From the cell containing the given text, extract its center point as (X, Y) coordinate. 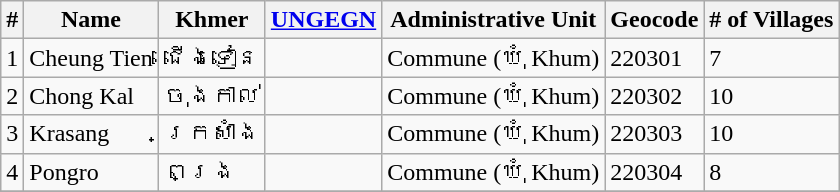
ពង្រ (212, 172)
Chong Kal (91, 96)
ជើងទៀន (212, 58)
Pongro (91, 172)
7 (772, 58)
Krasang (91, 134)
Khmer (212, 20)
220304 (654, 172)
UNGEGN (323, 20)
220301 (654, 58)
# of Villages (772, 20)
ក្រសាំង (212, 134)
Administrative Unit (494, 20)
4 (12, 172)
3 (12, 134)
220302 (654, 96)
8 (772, 172)
2 (12, 96)
Cheung Tien (91, 58)
1 (12, 58)
# (12, 20)
ចុងកាល់ (212, 96)
Name (91, 20)
Geocode (654, 20)
220303 (654, 134)
